Provide the [x, y] coordinate of the cell's center where the given text is located.  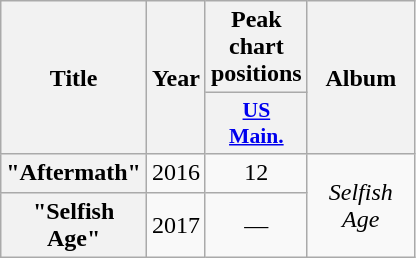
"Aftermath" [74, 173]
— [256, 224]
Year [176, 78]
2017 [176, 224]
USMain. [256, 124]
2016 [176, 173]
12 [256, 173]
"Selfish Age" [74, 224]
Selfish Age [360, 206]
Title [74, 78]
Peak chart positions [256, 47]
Album [360, 78]
